For the text-containing cell, return its midpoint in (x, y) coordinate format. 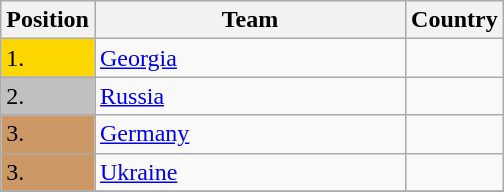
Team (250, 20)
Russia (250, 96)
Germany (250, 134)
Position (48, 20)
1. (48, 58)
Georgia (250, 58)
Ukraine (250, 172)
2. (48, 96)
Country (455, 20)
